Pinpoint the cell where the given text exists, returning its [x, y] midpoint coordinate. 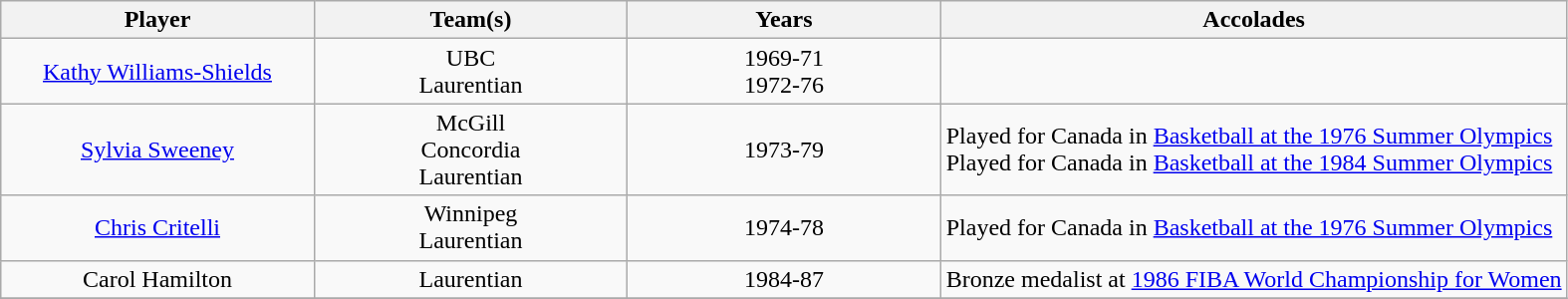
Bronze medalist at 1986 FIBA World Championship for Women [1253, 279]
Played for Canada in Basketball at the 1976 Summer OlympicsPlayed for Canada in Basketball at the 1984 Summer Olympics [1253, 149]
Laurentian [470, 279]
WinnipegLaurentian [470, 227]
1974-78 [784, 227]
1984-87 [784, 279]
Accolades [1253, 20]
1973-79 [784, 149]
McGillConcordia Laurentian [470, 149]
Years [784, 20]
Carol Hamilton [157, 279]
Chris Critelli [157, 227]
Team(s) [470, 20]
Kathy Williams-Shields [157, 72]
1969-711972-76 [784, 72]
Played for Canada in Basketball at the 1976 Summer Olympics [1253, 227]
Sylvia Sweeney [157, 149]
Player [157, 20]
UBCLaurentian [470, 72]
